Find where the given text appears and provide that cell's center as (X, Y) coordinate. 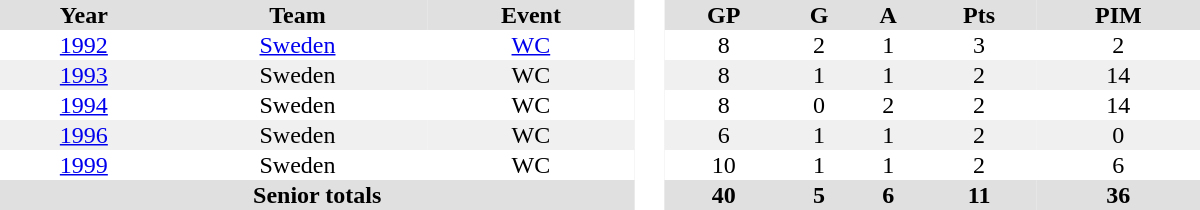
1999 (84, 165)
1992 (84, 45)
11 (980, 195)
1994 (84, 105)
Team (298, 15)
GP (724, 15)
Senior totals (317, 195)
PIM (1118, 15)
40 (724, 195)
Pts (980, 15)
1996 (84, 135)
10 (724, 165)
Year (84, 15)
5 (818, 195)
3 (980, 45)
A (888, 15)
36 (1118, 195)
G (818, 15)
1993 (84, 75)
Event (530, 15)
